Detect which cell encompasses the target text, then output its [X, Y] center coordinate. 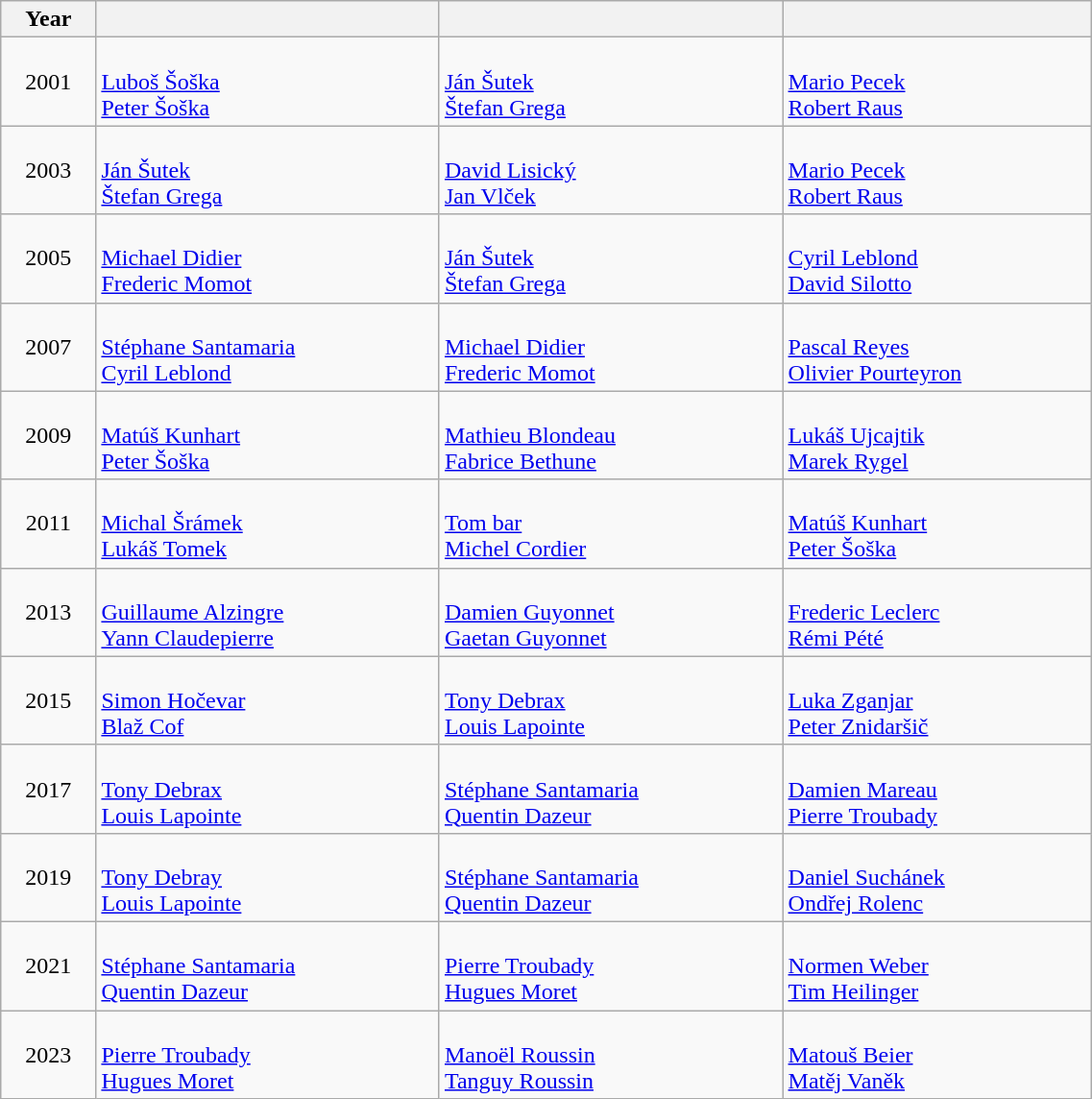
Lukáš UjcajtikMarek Rygel [937, 435]
2015 [48, 700]
Luka ZganjarPeter Znidaršič [937, 700]
Michal ŠrámekLukáš Tomek [268, 524]
Damien MareauPierre Troubady [937, 789]
2007 [48, 347]
2019 [48, 877]
Simon HočevarBlaž Cof [268, 700]
Daniel SuchánekOndřej Rolenc [937, 877]
Damien GuyonnetGaetan Guyonnet [611, 612]
Luboš ŠoškaPeter Šoška [268, 82]
2021 [48, 965]
Tony DebrayLouis Lapointe [268, 877]
Mathieu BlondeauFabrice Bethune [611, 435]
2017 [48, 789]
Frederic LeclercRémi Pété [937, 612]
2001 [48, 82]
Pascal ReyesOlivier Pourteyron [937, 347]
Cyril LeblondDavid Silotto [937, 258]
Stéphane SantamariaCyril Leblond [268, 347]
Year [48, 19]
David LisickýJan Vlček [611, 170]
2009 [48, 435]
Normen WeberTim Heilinger [937, 965]
2003 [48, 170]
Tom barMichel Cordier [611, 524]
Manoël RoussinTanguy Roussin [611, 1055]
2013 [48, 612]
Guillaume AlzingreYann Claudepierre [268, 612]
Matouš BeierMatěj Vaněk [937, 1055]
2005 [48, 258]
2023 [48, 1055]
2011 [48, 524]
